For the text-containing cell, return its midpoint in (x, y) coordinate format. 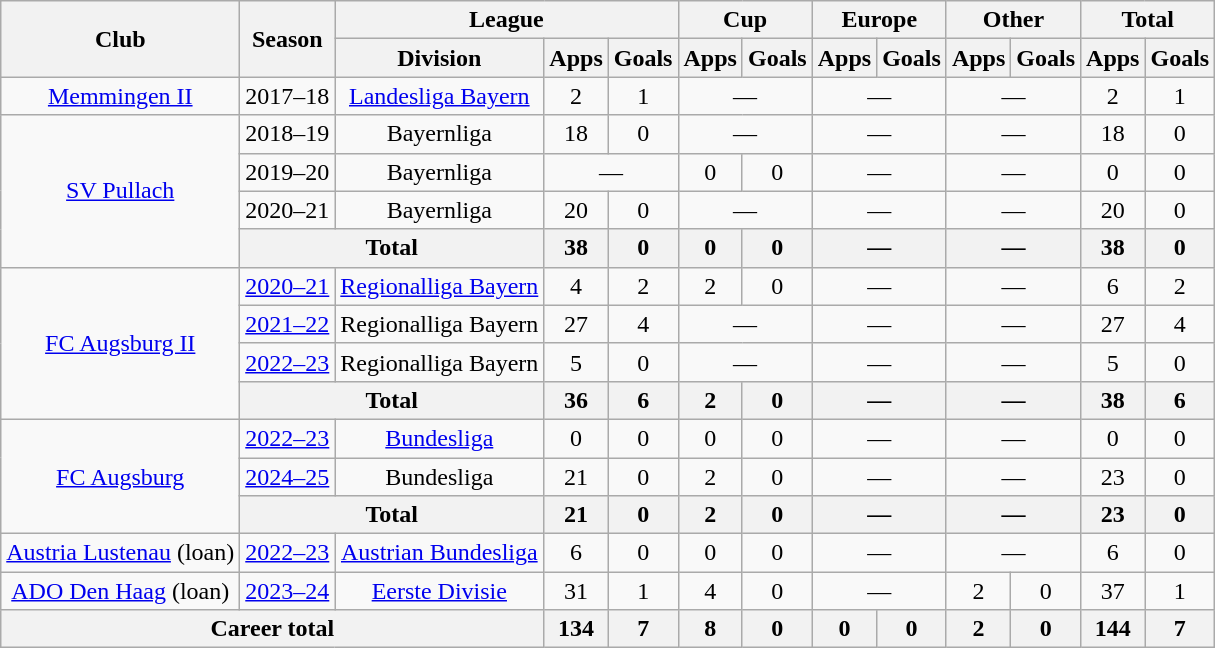
Division (440, 58)
SV Pullach (120, 191)
Cup (745, 20)
134 (576, 629)
37 (1113, 591)
2019–20 (288, 172)
Eerste Divisie (440, 591)
2018–19 (288, 134)
Season (288, 39)
36 (576, 400)
Club (120, 39)
2017–18 (288, 96)
2021–22 (288, 324)
144 (1113, 629)
2023–24 (288, 591)
League (506, 20)
Career total (272, 629)
FC Augsburg II (120, 343)
Memmingen II (120, 96)
Other (1013, 20)
Europe (879, 20)
ADO Den Haag (loan) (120, 591)
2024–25 (288, 477)
Austrian Bundesliga (440, 553)
8 (710, 629)
FC Augsburg (120, 476)
31 (576, 591)
Austria Lustenau (loan) (120, 553)
Landesliga Bayern (440, 96)
